Output the [x, y] coordinate of the center of the cell containing the given text.  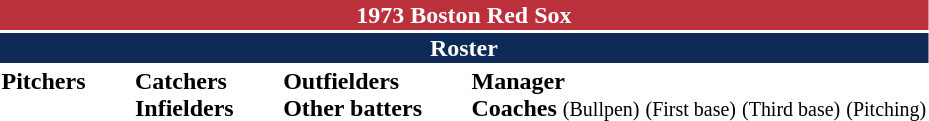
Roster [464, 48]
1973 Boston Red Sox [464, 15]
